Locate the cell with the specified text and output its [X, Y] center coordinate. 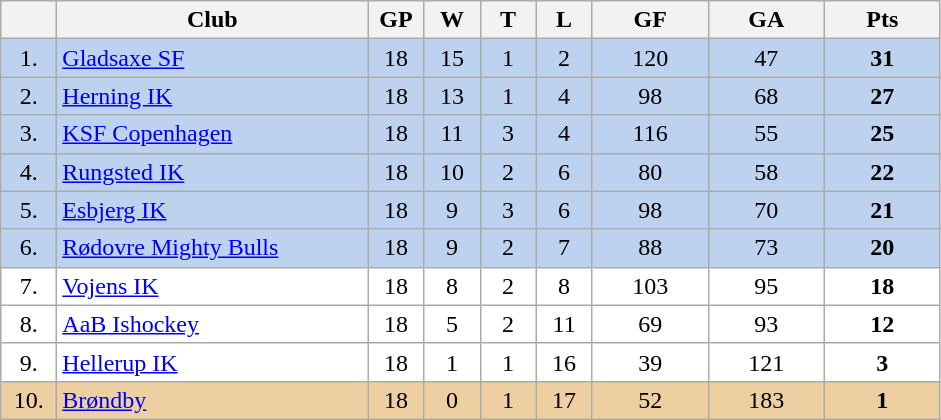
116 [650, 134]
121 [766, 362]
5 [452, 324]
25 [882, 134]
120 [650, 58]
58 [766, 172]
80 [650, 172]
52 [650, 400]
AaB Ishockey [212, 324]
Vojens IK [212, 286]
10 [452, 172]
17 [564, 400]
Club [212, 20]
GA [766, 20]
21 [882, 210]
183 [766, 400]
Herning IK [212, 96]
73 [766, 248]
12 [882, 324]
Pts [882, 20]
55 [766, 134]
4. [29, 172]
5. [29, 210]
Gladsaxe SF [212, 58]
KSF Copenhagen [212, 134]
10. [29, 400]
8. [29, 324]
6. [29, 248]
20 [882, 248]
Brøndby [212, 400]
Rungsted IK [212, 172]
7 [564, 248]
3. [29, 134]
Rødovre Mighty Bulls [212, 248]
15 [452, 58]
88 [650, 248]
95 [766, 286]
16 [564, 362]
70 [766, 210]
103 [650, 286]
39 [650, 362]
GP [396, 20]
T [508, 20]
68 [766, 96]
69 [650, 324]
7. [29, 286]
W [452, 20]
2. [29, 96]
Esbjerg IK [212, 210]
27 [882, 96]
GF [650, 20]
L [564, 20]
Hellerup IK [212, 362]
22 [882, 172]
31 [882, 58]
0 [452, 400]
13 [452, 96]
93 [766, 324]
47 [766, 58]
1. [29, 58]
9. [29, 362]
